Return (x, y) of the center of cell containing provided text 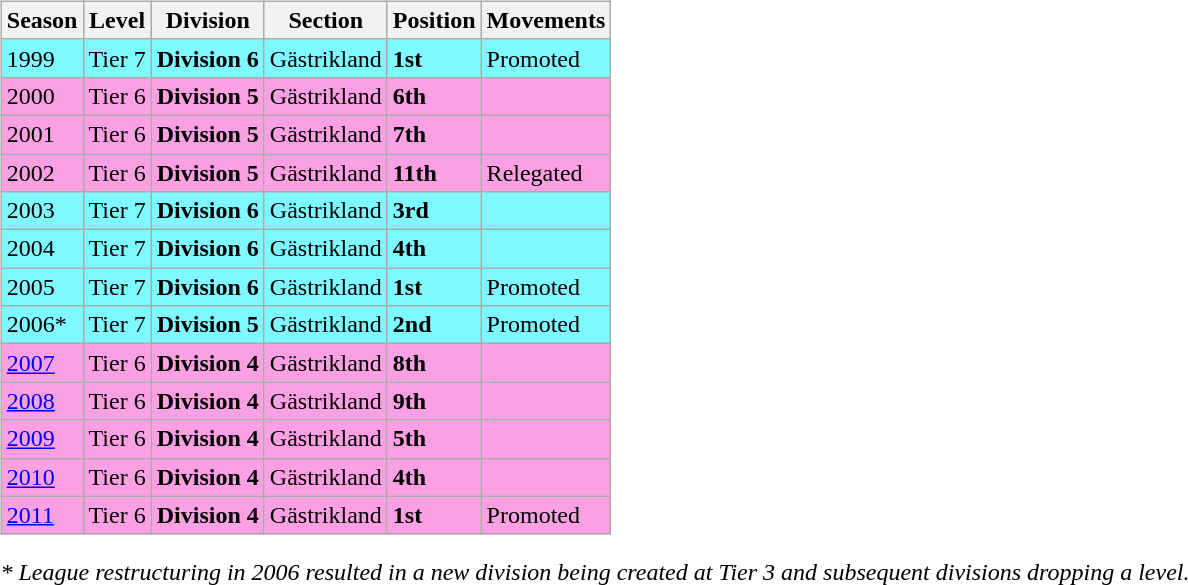
Level (117, 20)
Position (434, 20)
2011 (42, 515)
2005 (42, 287)
2001 (42, 134)
8th (434, 363)
Division (208, 20)
2004 (42, 249)
2003 (42, 211)
3rd (434, 211)
2007 (42, 363)
2nd (434, 325)
5th (434, 439)
2006* (42, 325)
2000 (42, 96)
2008 (42, 401)
Season (42, 20)
2002 (42, 173)
7th (434, 134)
Section (326, 20)
2010 (42, 477)
Relegated (546, 173)
6th (434, 96)
9th (434, 401)
2009 (42, 439)
Movements (546, 20)
11th (434, 173)
1999 (42, 58)
